Output the [x, y] coordinate of the center of the cell containing the given text.  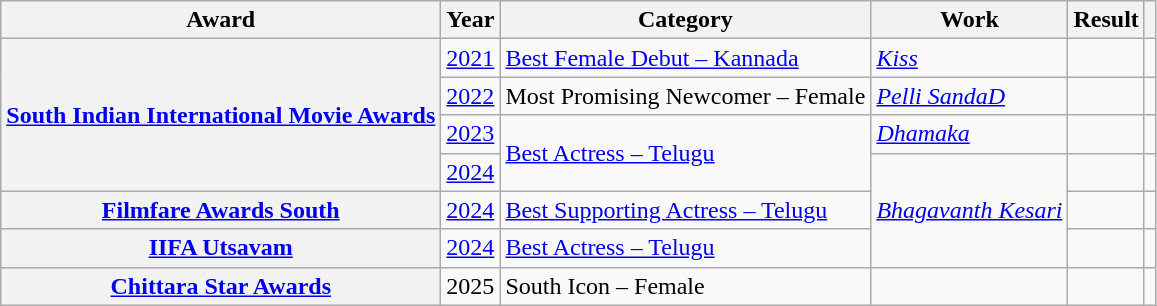
Year [470, 20]
Dhamaka [970, 134]
Most Promising Newcomer – Female [686, 96]
2021 [470, 58]
IIFA Utsavam [221, 248]
Best Female Debut – Kannada [686, 58]
Category [686, 20]
South Icon – Female [686, 286]
Work [970, 20]
2022 [470, 96]
2025 [470, 286]
2023 [470, 134]
Award [221, 20]
Kiss [970, 58]
South Indian International Movie Awards [221, 115]
Pelli SandaD [970, 96]
Best Supporting Actress – Telugu [686, 210]
Bhagavanth Kesari [970, 210]
Filmfare Awards South [221, 210]
Chittara Star Awards [221, 286]
Result [1106, 20]
